Determine the (X, Y) coordinate at the center of the cell enclosing the given text.  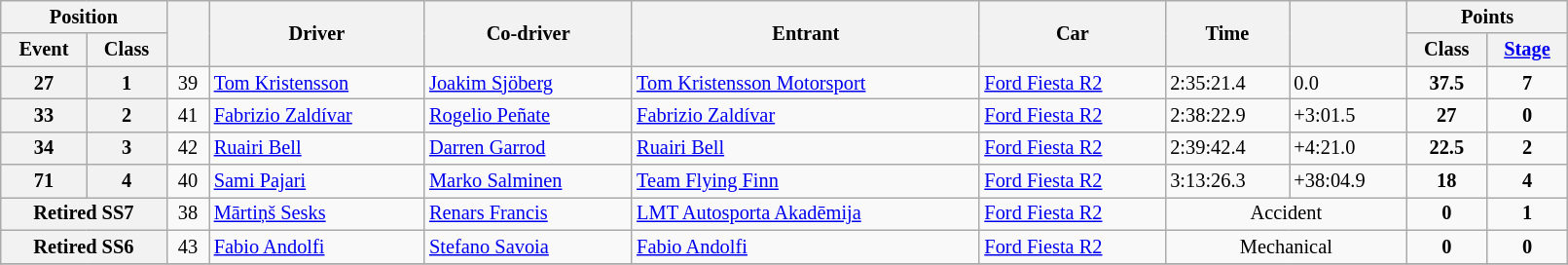
Co-driver (528, 33)
71 (44, 181)
+4:21.0 (1349, 148)
Car (1073, 33)
2:38:22.9 (1226, 115)
18 (1446, 181)
Darren Garrod (528, 148)
33 (44, 115)
Sami Pajari (317, 181)
Event (44, 50)
40 (188, 181)
7 (1527, 83)
Position (84, 17)
Entrant (806, 33)
42 (188, 148)
34 (44, 148)
Stefano Savoia (528, 246)
39 (188, 83)
3:13:26.3 (1226, 181)
Tom Kristensson Motorsport (806, 83)
Driver (317, 33)
LMT Autosporta Akadēmija (806, 213)
Mārtiņš Sesks (317, 213)
3 (127, 148)
Time (1226, 33)
Mechanical (1286, 246)
Joakim Sjöberg (528, 83)
41 (188, 115)
Retired SS7 (84, 213)
Accident (1286, 213)
Team Flying Finn (806, 181)
+3:01.5 (1349, 115)
+38:04.9 (1349, 181)
22.5 (1446, 148)
43 (188, 246)
0.0 (1349, 83)
2:35:21.4 (1226, 83)
Marko Salminen (528, 181)
Renars Francis (528, 213)
Stage (1527, 50)
Rogelio Peñate (528, 115)
Points (1487, 17)
37.5 (1446, 83)
Retired SS6 (84, 246)
Tom Kristensson (317, 83)
38 (188, 213)
2:39:42.4 (1226, 148)
